Capture the cell that displays the provided text and extract its (X, Y) central coordinate. 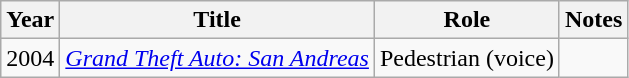
Pedestrian (voice) (466, 58)
Year (30, 20)
Title (218, 20)
2004 (30, 58)
Role (466, 20)
Grand Theft Auto: San Andreas (218, 58)
Notes (593, 20)
